For the text-containing cell, return its midpoint in [X, Y] coordinate format. 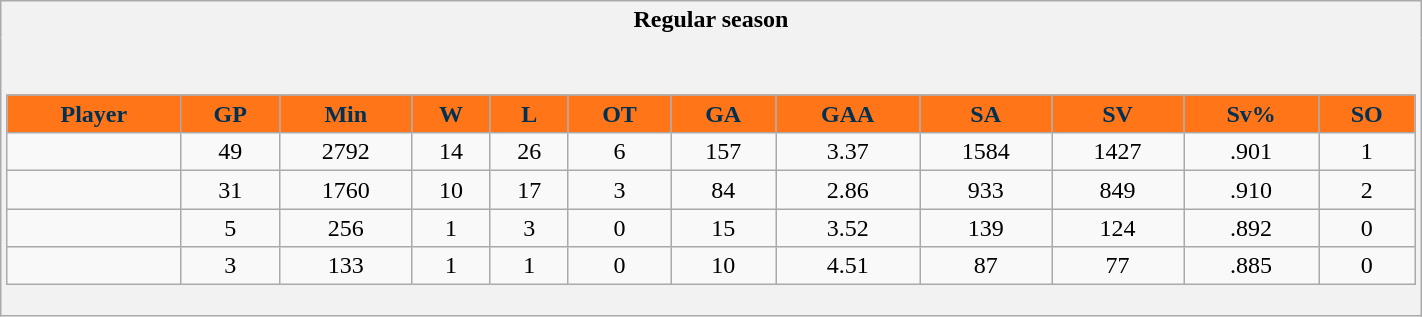
1760 [346, 190]
Regular season [711, 20]
Player [94, 114]
.910 [1252, 190]
17 [529, 190]
2.86 [848, 190]
SA [986, 114]
2 [1367, 190]
26 [529, 152]
77 [1118, 266]
133 [346, 266]
14 [451, 152]
4.51 [848, 266]
GAA [848, 114]
.901 [1252, 152]
256 [346, 228]
15 [724, 228]
3.37 [848, 152]
.885 [1252, 266]
L [529, 114]
W [451, 114]
5 [230, 228]
49 [230, 152]
84 [724, 190]
.892 [1252, 228]
1584 [986, 152]
SO [1367, 114]
124 [1118, 228]
3.52 [848, 228]
1427 [1118, 152]
Sv% [1252, 114]
157 [724, 152]
GA [724, 114]
GP [230, 114]
31 [230, 190]
849 [1118, 190]
2792 [346, 152]
SV [1118, 114]
933 [986, 190]
139 [986, 228]
OT [619, 114]
87 [986, 266]
6 [619, 152]
Min [346, 114]
